Search for the cell housing the specified text and yield its (X, Y) center coordinate. 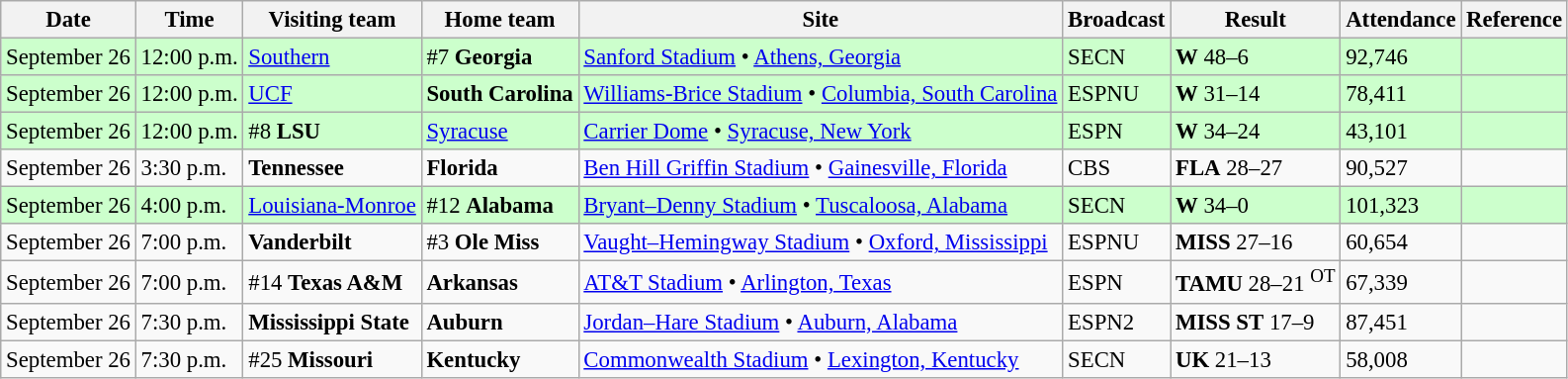
FLA 28–27 (1256, 168)
Arkansas (500, 282)
W 34–24 (1256, 132)
Home team (500, 20)
67,339 (1401, 282)
78,411 (1401, 94)
#7 Georgia (500, 57)
60,654 (1401, 242)
Louisiana-Monroe (332, 206)
South Carolina (500, 94)
MISS ST 17–9 (1256, 322)
Mississippi State (332, 322)
Kentucky (500, 359)
Southern (332, 57)
#3 Ole Miss (500, 242)
90,527 (1401, 168)
Tennessee (332, 168)
Jordan–Hare Stadium • Auburn, Alabama (821, 322)
43,101 (1401, 132)
Auburn (500, 322)
Williams-Brice Stadium • Columbia, South Carolina (821, 94)
Date (68, 20)
Carrier Dome • Syracuse, New York (821, 132)
ESPN2 (1117, 322)
Site (821, 20)
AT&T Stadium • Arlington, Texas (821, 282)
101,323 (1401, 206)
58,008 (1401, 359)
3:30 p.m. (190, 168)
UK 21–13 (1256, 359)
Syracuse (500, 132)
Attendance (1401, 20)
Reference (1515, 20)
W 31–14 (1256, 94)
Ben Hill Griffin Stadium • Gainesville, Florida (821, 168)
W 48–6 (1256, 57)
Sanford Stadium • Athens, Georgia (821, 57)
Visiting team (332, 20)
TAMU 28–21 OT (1256, 282)
#8 LSU (332, 132)
#25 Missouri (332, 359)
W 34–0 (1256, 206)
UCF (332, 94)
CBS (1117, 168)
#14 Texas A&M (332, 282)
Broadcast (1117, 20)
Bryant–Denny Stadium • Tuscaloosa, Alabama (821, 206)
4:00 p.m. (190, 206)
#12 Alabama (500, 206)
Result (1256, 20)
87,451 (1401, 322)
Vanderbilt (332, 242)
Time (190, 20)
Commonwealth Stadium • Lexington, Kentucky (821, 359)
MISS 27–16 (1256, 242)
Vaught–Hemingway Stadium • Oxford, Mississippi (821, 242)
Florida (500, 168)
92,746 (1401, 57)
